Locate the cell with the specified text and output its [X, Y] center coordinate. 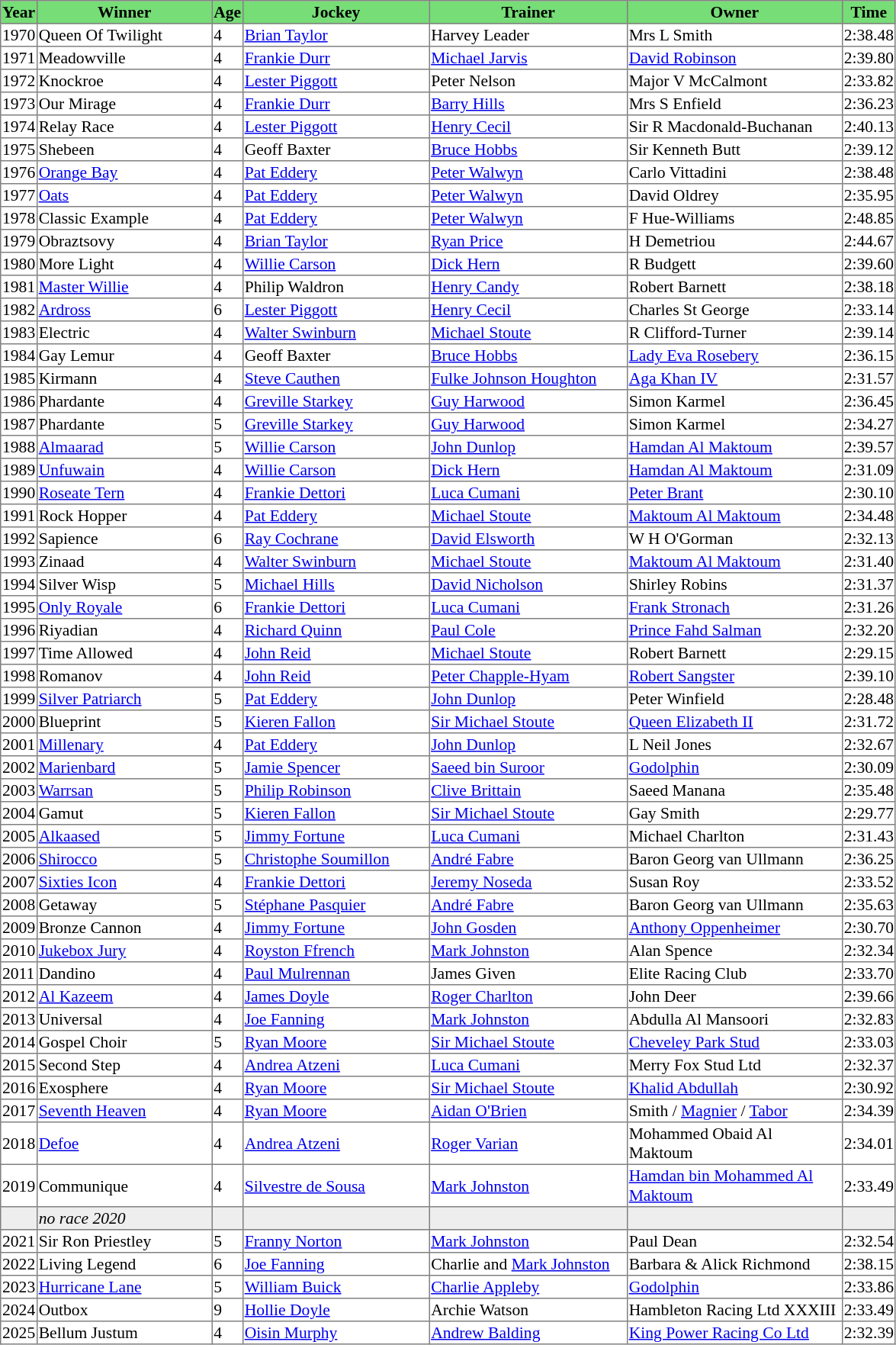
2:36.23 [869, 104]
1985 [19, 378]
Ray Cochrane [336, 539]
Roger Charlton [528, 996]
Michael Charlton [734, 836]
Marienbard [124, 767]
2009 [19, 928]
Alan Spence [734, 951]
Year [19, 12]
2:30.10 [869, 493]
1994 [19, 584]
Shirocco [124, 859]
2008 [19, 905]
2:33.70 [869, 973]
Seventh Heaven [124, 1111]
Stéphane Pasquier [336, 905]
Richard Quinn [336, 630]
1999 [19, 699]
R Clifford-Turner [734, 333]
Outbox [124, 1310]
1982 [19, 310]
Paul Dean [734, 1241]
David Elsworth [528, 539]
Peter Brant [734, 493]
Blueprint [124, 722]
2002 [19, 767]
Hambleton Racing Ltd XXXIII [734, 1310]
2:31.40 [869, 561]
Almaarad [124, 447]
Charlie Appleby [528, 1287]
Jockey [336, 12]
Kirmann [124, 378]
Gay Lemur [124, 356]
Getaway [124, 905]
Aga Khan IV [734, 378]
Jukebox Jury [124, 951]
Queen Of Twilight [124, 35]
Major V McCalmont [734, 81]
Merry Fox Stud Ltd [734, 1065]
Knockroe [124, 81]
Meadowville [124, 58]
Riyadian [124, 630]
Gamut [124, 813]
no race 2020 [124, 1218]
Oats [124, 195]
2:30.92 [869, 1088]
1995 [19, 607]
2016 [19, 1088]
2:38.18 [869, 287]
2:32.13 [869, 539]
2:30.70 [869, 928]
Franny Norton [336, 1241]
Bronze Cannon [124, 928]
James Doyle [336, 996]
Elite Racing Club [734, 973]
David Nicholson [528, 584]
2025 [19, 1333]
Peter Winfield [734, 699]
Charlie and Mark Johnston [528, 1264]
1996 [19, 630]
2:31.57 [869, 378]
2:34.27 [869, 424]
Hamdan bin Mohammed Al Maktoum [734, 1186]
1984 [19, 356]
Romanov [124, 676]
Steve Cauthen [336, 378]
Roger Varian [528, 1144]
Sir Kenneth Butt [734, 150]
Archie Watson [528, 1310]
2:34.48 [869, 516]
More Light [124, 264]
David Robinson [734, 58]
2023 [19, 1287]
2007 [19, 882]
Fulke Johnson Houghton [528, 378]
2:29.77 [869, 813]
2:33.14 [869, 310]
Charles St George [734, 310]
1990 [19, 493]
Saeed Manana [734, 790]
Relay Race [124, 127]
Second Step [124, 1065]
William Buick [336, 1287]
1993 [19, 561]
Lady Eva Rosebery [734, 356]
Barbara & Alick Richmond [734, 1264]
1987 [19, 424]
2:33.82 [869, 81]
1970 [19, 35]
2:29.15 [869, 653]
Obraztsovy [124, 241]
James Given [528, 973]
2:38.15 [869, 1264]
Electric [124, 333]
Communique [124, 1186]
1988 [19, 447]
Gospel Choir [124, 1042]
9 [227, 1310]
2:33.52 [869, 882]
1979 [19, 241]
Winner [124, 12]
Frank Stronach [734, 607]
2:31.43 [869, 836]
Bellum Justum [124, 1333]
2:31.72 [869, 722]
2:31.37 [869, 584]
Sir R Macdonald-Buchanan [734, 127]
Zinaad [124, 561]
1976 [19, 172]
Sapience [124, 539]
Jeremy Noseda [528, 882]
Henry Candy [528, 287]
2:48.85 [869, 218]
Shebeen [124, 150]
Sixties Icon [124, 882]
2005 [19, 836]
2021 [19, 1241]
Robert Sangster [734, 676]
Owner [734, 12]
Trainer [528, 12]
Cheveley Park Stud [734, 1042]
Oisin Murphy [336, 1333]
2017 [19, 1111]
2019 [19, 1186]
Michael Jarvis [528, 58]
Master Willie [124, 287]
Rock Hopper [124, 516]
2:36.15 [869, 356]
Sir Ron Priestley [124, 1241]
1980 [19, 264]
1998 [19, 676]
2:39.60 [869, 264]
Only Royale [124, 607]
Alkaased [124, 836]
1975 [19, 150]
2022 [19, 1264]
2:30.09 [869, 767]
2:40.13 [869, 127]
2:44.67 [869, 241]
2012 [19, 996]
Peter Nelson [528, 81]
Hollie Doyle [336, 1310]
2:32.39 [869, 1333]
Orange Bay [124, 172]
Saeed bin Suroor [528, 767]
Prince Fahd Salman [734, 630]
Time Allowed [124, 653]
Aidan O'Brien [528, 1111]
Roseate Tern [124, 493]
2:31.09 [869, 470]
1971 [19, 58]
Ardross [124, 310]
2:31.26 [869, 607]
Warrsan [124, 790]
F Hue-Williams [734, 218]
2:39.14 [869, 333]
1983 [19, 333]
Christophe Soumillon [336, 859]
2:32.34 [869, 951]
Michael Hills [336, 584]
2:39.10 [869, 676]
Philip Robinson [336, 790]
1991 [19, 516]
Jamie Spencer [336, 767]
Carlo Vittadini [734, 172]
2:32.37 [869, 1065]
Silver Wisp [124, 584]
2015 [19, 1065]
1997 [19, 653]
Millenary [124, 745]
Exosphere [124, 1088]
2006 [19, 859]
2011 [19, 973]
Smith / Magnier / Tabor [734, 1111]
Barry Hills [528, 104]
2:28.48 [869, 699]
Universal [124, 1019]
2:32.54 [869, 1241]
Unfuwain [124, 470]
Dandino [124, 973]
Paul Mulrennan [336, 973]
Royston Ffrench [336, 951]
2:36.25 [869, 859]
Abdulla Al Mansoori [734, 1019]
Ryan Price [528, 241]
L Neil Jones [734, 745]
2:34.01 [869, 1144]
2:39.57 [869, 447]
Anthony Oppenheimer [734, 928]
John Gosden [528, 928]
Mohammed Obaid Al Maktoum [734, 1144]
Hurricane Lane [124, 1287]
Living Legend [124, 1264]
Queen Elizabeth II [734, 722]
2000 [19, 722]
R Budgett [734, 264]
2:35.48 [869, 790]
John Deer [734, 996]
2:34.39 [869, 1111]
2003 [19, 790]
1992 [19, 539]
2004 [19, 813]
Mrs S Enfield [734, 104]
Gay Smith [734, 813]
Defoe [124, 1144]
2018 [19, 1144]
Khalid Abdullah [734, 1088]
W H O'Gorman [734, 539]
Classic Example [124, 218]
David Oldrey [734, 195]
2:32.83 [869, 1019]
2024 [19, 1310]
Age [227, 12]
Clive Brittain [528, 790]
Al Kazeem [124, 996]
2:35.63 [869, 905]
1974 [19, 127]
1989 [19, 470]
2:39.80 [869, 58]
2:33.86 [869, 1287]
Silver Patriarch [124, 699]
Susan Roy [734, 882]
King Power Racing Co Ltd [734, 1333]
1972 [19, 81]
1977 [19, 195]
2:36.45 [869, 401]
Time [869, 12]
2001 [19, 745]
2014 [19, 1042]
Harvey Leader [528, 35]
2:39.12 [869, 150]
2010 [19, 951]
H Demetriou [734, 241]
Andrew Balding [528, 1333]
1978 [19, 218]
2013 [19, 1019]
Philip Waldron [336, 287]
2:35.95 [869, 195]
2:32.67 [869, 745]
Our Mirage [124, 104]
2:39.66 [869, 996]
Silvestre de Sousa [336, 1186]
Mrs L Smith [734, 35]
1973 [19, 104]
Peter Chapple-Hyam [528, 676]
2:33.03 [869, 1042]
Shirley Robins [734, 584]
1981 [19, 287]
Paul Cole [528, 630]
2:32.20 [869, 630]
1986 [19, 401]
